Provide the [X, Y] coordinate of the cell's center where the given text is located.  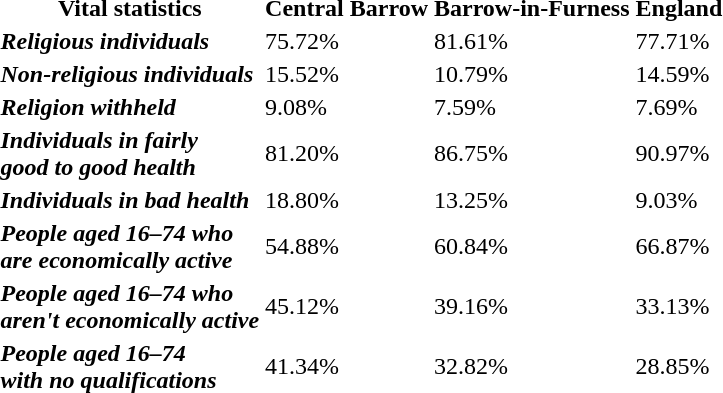
54.88% [347, 246]
45.12% [347, 306]
13.25% [532, 200]
18.80% [347, 200]
10.79% [532, 74]
75.72% [347, 41]
86.75% [532, 154]
81.61% [532, 41]
7.59% [532, 107]
15.52% [347, 74]
39.16% [532, 306]
9.08% [347, 107]
81.20% [347, 154]
60.84% [532, 246]
